Search for the cell housing the specified text and yield its [x, y] center coordinate. 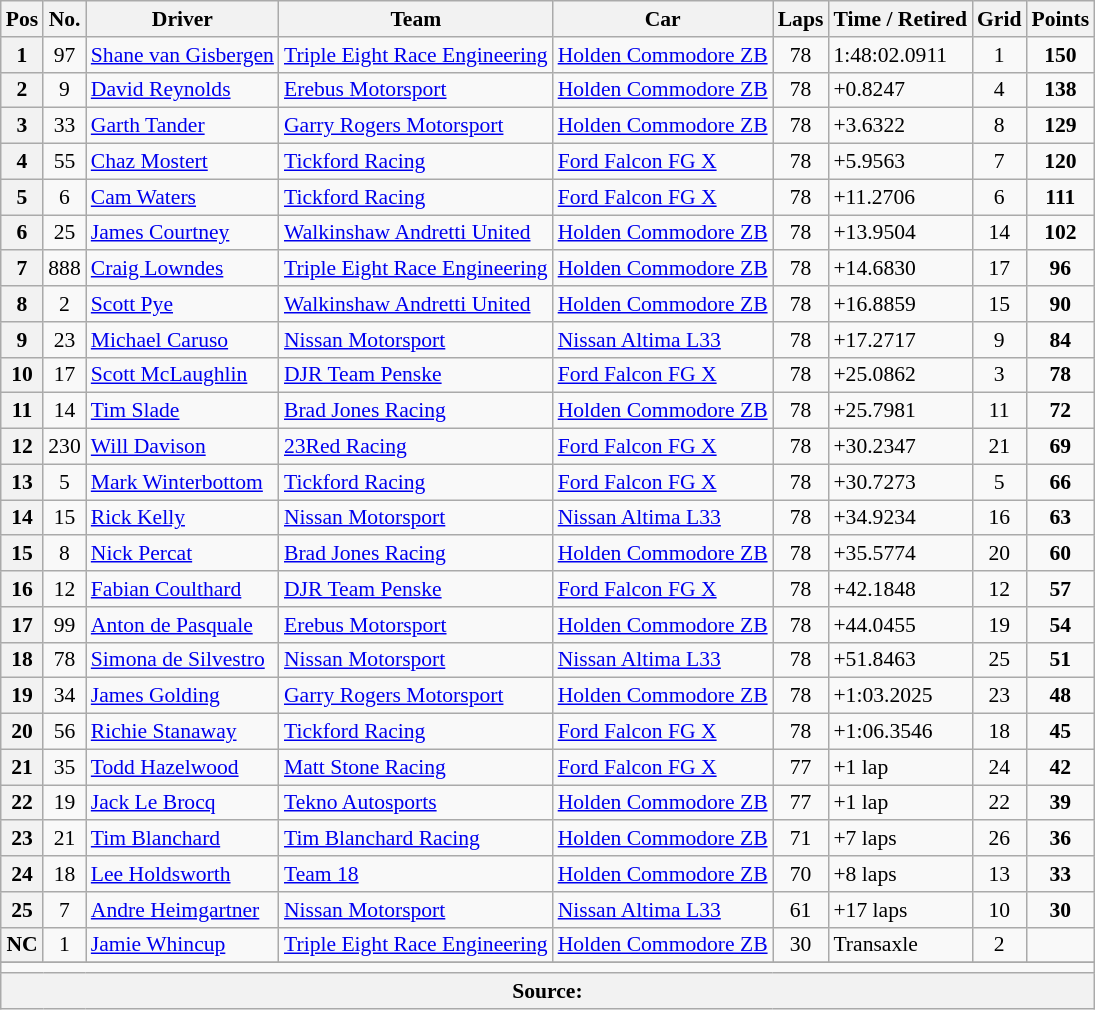
Tim Slade [182, 411]
Pos [22, 19]
34 [64, 696]
Mark Winterbottom [182, 482]
Laps [801, 19]
James Courtney [182, 233]
Shane van Gisbergen [182, 55]
Source: [548, 991]
Andre Heimgartner [182, 910]
70 [801, 874]
Garth Tander [182, 126]
Nick Percat [182, 554]
138 [1061, 90]
36 [1061, 839]
Driver [182, 19]
1:48:02.0911 [900, 55]
45 [1061, 732]
+17.2717 [900, 340]
NC [22, 945]
+11.2706 [900, 197]
David Reynolds [182, 90]
129 [1061, 126]
120 [1061, 162]
63 [1061, 518]
Anton de Pasquale [182, 625]
+34.9234 [900, 518]
69 [1061, 447]
Cam Waters [182, 197]
+3.6322 [900, 126]
48 [1061, 696]
Matt Stone Racing [416, 767]
Lee Holdsworth [182, 874]
Todd Hazelwood [182, 767]
Time / Retired [900, 19]
Grid [1000, 19]
Team [416, 19]
+25.0862 [900, 375]
Transaxle [900, 945]
+30.2347 [900, 447]
Points [1061, 19]
97 [64, 55]
Jamie Whincup [182, 945]
Car [663, 19]
66 [1061, 482]
Scott Pye [182, 304]
35 [64, 767]
+7 laps [900, 839]
+13.9504 [900, 233]
23Red Racing [416, 447]
Chaz Mostert [182, 162]
Rick Kelly [182, 518]
51 [1061, 660]
Richie Stanaway [182, 732]
230 [64, 447]
+44.0455 [900, 625]
72 [1061, 411]
Fabian Coulthard [182, 589]
56 [64, 732]
+1:06.3546 [900, 732]
+30.7273 [900, 482]
Scott McLaughlin [182, 375]
+16.8859 [900, 304]
55 [64, 162]
61 [801, 910]
+14.6830 [900, 269]
102 [1061, 233]
96 [1061, 269]
James Golding [182, 696]
Simona de Silvestro [182, 660]
Tekno Autosports [416, 803]
26 [1000, 839]
90 [1061, 304]
+42.1848 [900, 589]
111 [1061, 197]
+25.7981 [900, 411]
71 [801, 839]
Michael Caruso [182, 340]
Tim Blanchard Racing [416, 839]
No. [64, 19]
+17 laps [900, 910]
84 [1061, 340]
57 [1061, 589]
39 [1061, 803]
+35.5774 [900, 554]
150 [1061, 55]
888 [64, 269]
99 [64, 625]
42 [1061, 767]
Will Davison [182, 447]
+5.9563 [900, 162]
60 [1061, 554]
+1:03.2025 [900, 696]
+8 laps [900, 874]
+51.8463 [900, 660]
Tim Blanchard [182, 839]
Jack Le Brocq [182, 803]
Craig Lowndes [182, 269]
54 [1061, 625]
Team 18 [416, 874]
+0.8247 [900, 90]
